Capture the cell that displays the provided text and extract its [x, y] central coordinate. 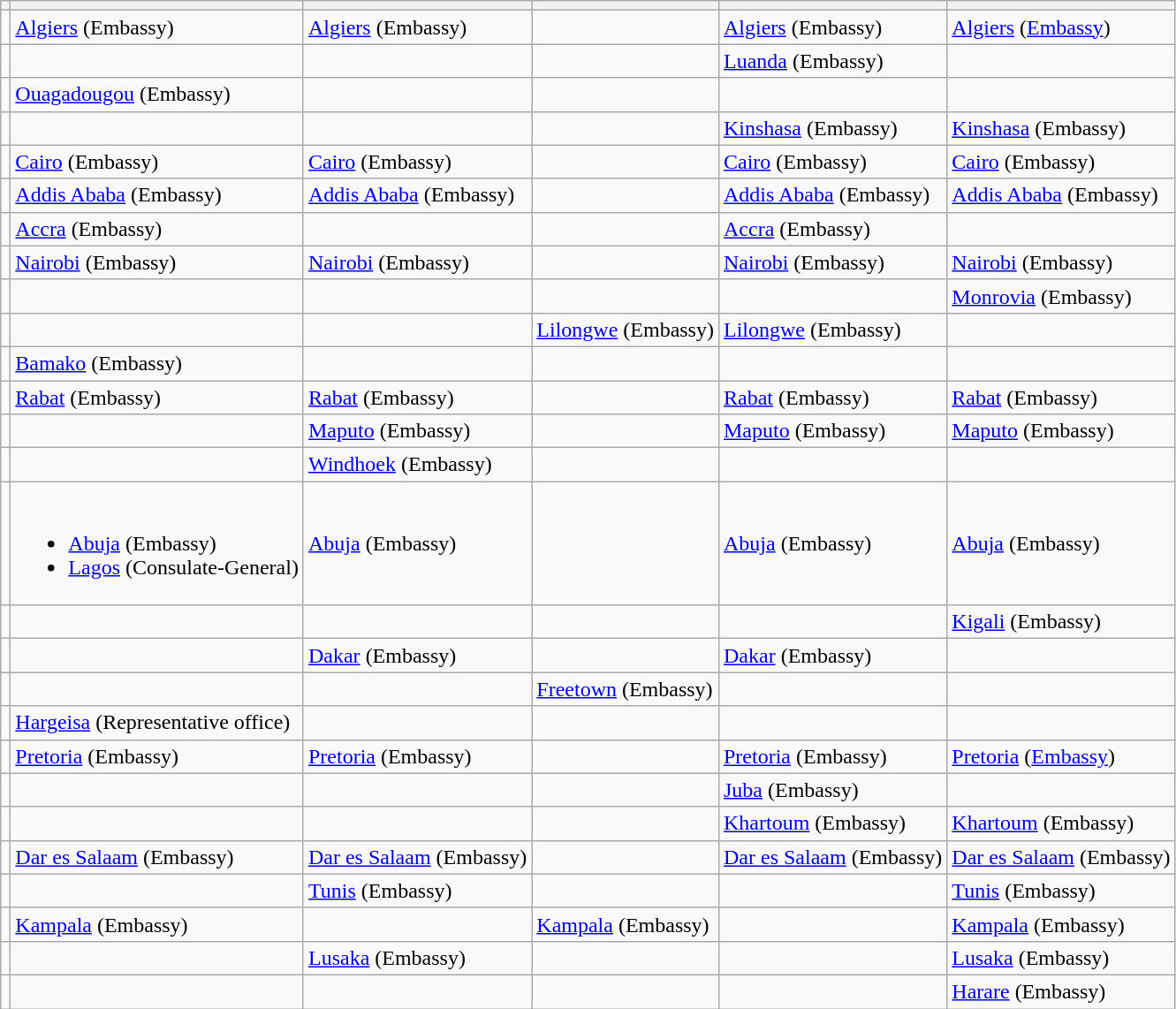
Ouagadougou (Embassy) [157, 95]
Hargeisa (Representative office) [157, 723]
Freetown (Embassy) [626, 689]
Abuja (Embassy)Lagos (Consulate-General) [157, 543]
Monrovia (Embassy) [1061, 296]
Bamako (Embassy) [157, 363]
Harare (Embassy) [1061, 991]
Luanda (Embassy) [832, 61]
Windhoek (Embassy) [417, 465]
Kigali (Embassy) [1061, 622]
Juba (Embassy) [832, 790]
